Locate the cell with the specified text and output its [X, Y] center coordinate. 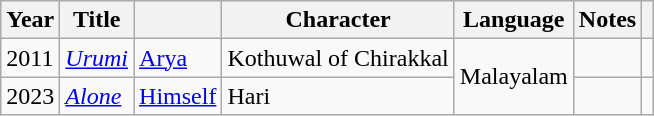
Alone [97, 96]
Urumi [97, 58]
Notes [607, 20]
Year [30, 20]
Language [514, 20]
Kothuwal of Chirakkal [338, 58]
Character [338, 20]
Malayalam [514, 77]
Arya [178, 58]
Title [97, 20]
Hari [338, 96]
2011 [30, 58]
Himself [178, 96]
2023 [30, 96]
